Search for the cell housing the specified text and yield its (X, Y) center coordinate. 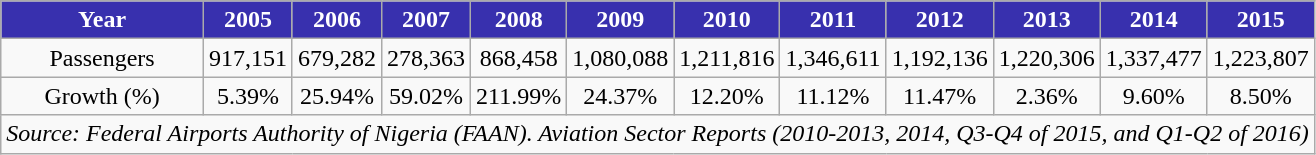
278,363 (426, 58)
1,220,306 (1046, 58)
12.20% (727, 96)
211.99% (519, 96)
9.60% (1154, 96)
679,282 (336, 58)
1,346,611 (833, 58)
1,211,816 (727, 58)
Growth (%) (102, 96)
2010 (727, 20)
1,223,807 (1260, 58)
2005 (248, 20)
11.12% (833, 96)
2011 (833, 20)
11.47% (940, 96)
868,458 (519, 58)
2013 (1046, 20)
2012 (940, 20)
2007 (426, 20)
Source: Federal Airports Authority of Nigeria (FAAN). Aviation Sector Reports (2010-2013, 2014, Q3-Q4 of 2015, and Q1-Q2 of 2016) (658, 134)
2008 (519, 20)
2.36% (1046, 96)
59.02% (426, 96)
1,080,088 (620, 58)
Passengers (102, 58)
2006 (336, 20)
24.37% (620, 96)
25.94% (336, 96)
5.39% (248, 96)
917,151 (248, 58)
1,337,477 (1154, 58)
8.50% (1260, 96)
Year (102, 20)
2014 (1154, 20)
2015 (1260, 20)
2009 (620, 20)
1,192,136 (940, 58)
